For the text-containing cell, return its midpoint in (x, y) coordinate format. 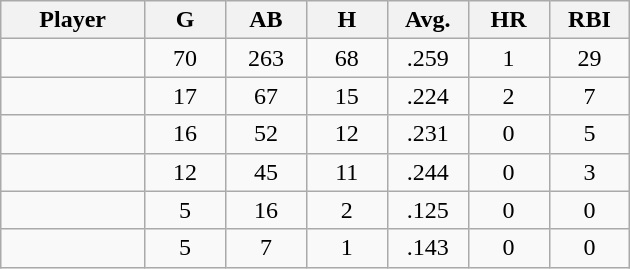
263 (266, 58)
H (346, 20)
52 (266, 134)
.244 (428, 172)
11 (346, 172)
3 (590, 172)
.143 (428, 248)
17 (186, 96)
RBI (590, 20)
70 (186, 58)
15 (346, 96)
.231 (428, 134)
Player (73, 20)
G (186, 20)
.125 (428, 210)
AB (266, 20)
.224 (428, 96)
Avg. (428, 20)
.259 (428, 58)
67 (266, 96)
45 (266, 172)
29 (590, 58)
68 (346, 58)
HR (508, 20)
